Locate the cell with the specified text and output its [x, y] center coordinate. 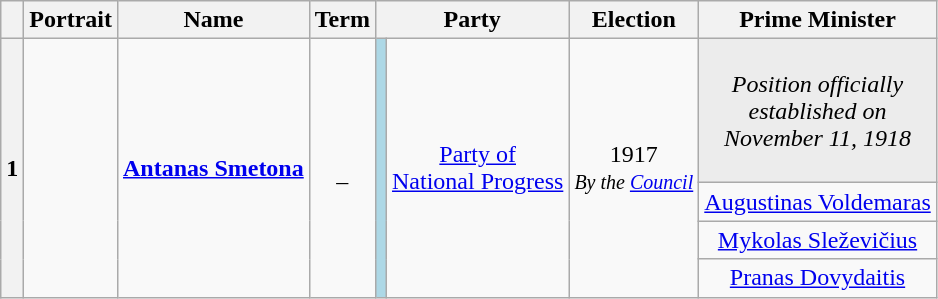
Portrait [71, 20]
Term [342, 20]
Mykolas Sleževičius [818, 240]
Name [213, 20]
Position officially established on November 11, 1918 [818, 111]
Prime Minister [818, 20]
Augustinas Voldemaras [818, 202]
Pranas Dovydaitis [818, 278]
Party [472, 20]
1917By the Council [634, 168]
Party of National Progress [477, 168]
Antanas Smetona [213, 168]
1 [12, 168]
Election [634, 20]
– [342, 168]
